Return [x, y] of the center of cell containing provided text 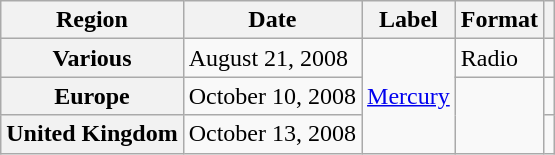
Label [409, 20]
United Kingdom [92, 134]
Format [499, 20]
Mercury [409, 96]
Various [92, 58]
Radio [499, 58]
Europe [92, 96]
Region [92, 20]
October 13, 2008 [272, 134]
Date [272, 20]
October 10, 2008 [272, 96]
August 21, 2008 [272, 58]
